Identify which cell holds the provided text, then report its [X, Y] central coordinate. 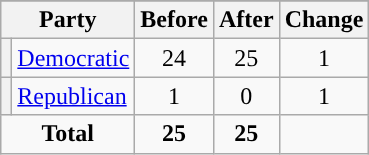
Change [324, 20]
Democratic [74, 58]
Party [68, 20]
Before [174, 20]
0 [246, 96]
24 [174, 58]
Total [68, 134]
After [246, 20]
Republican [74, 96]
